Extract the [x, y] coordinate from the center of the cell holding the provided text.  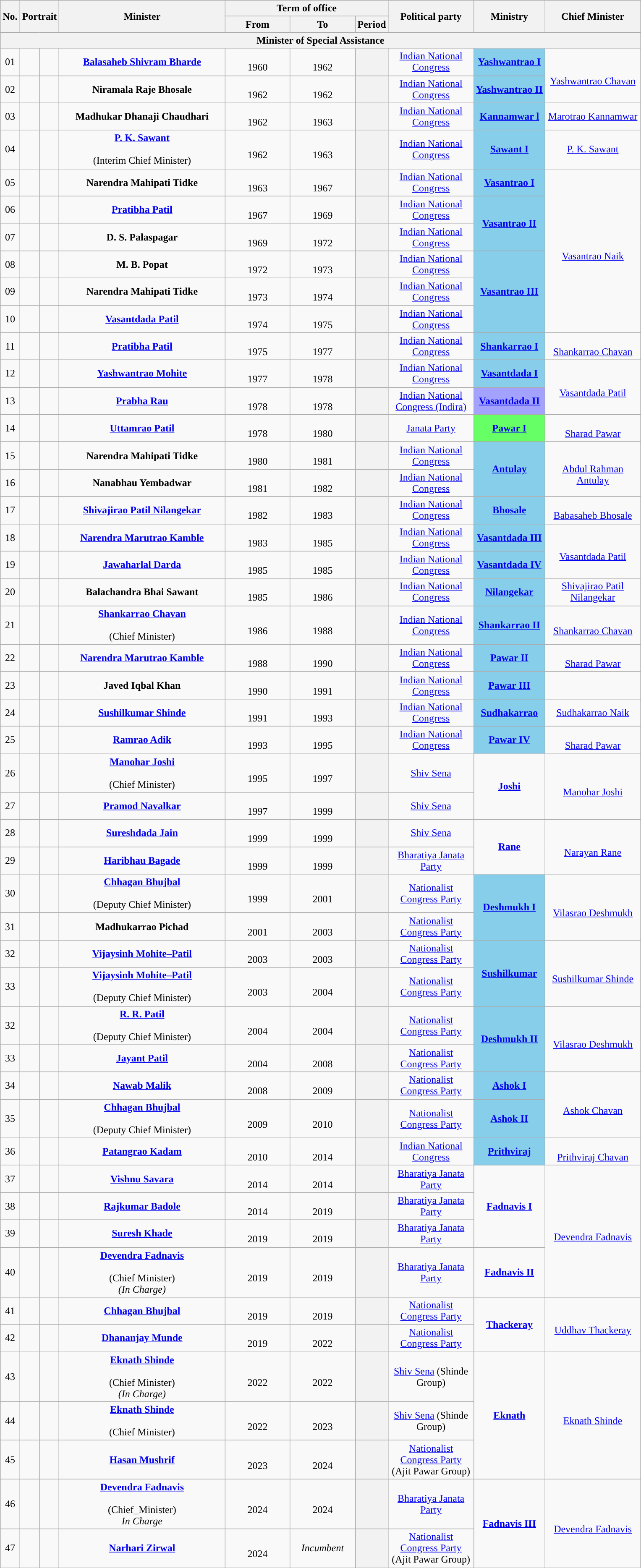
P. K. Sawant [593, 149]
21 [10, 625]
Sudhakarrao [509, 713]
Suresh Khade [142, 1233]
Vasantrao III [509, 291]
No. [10, 16]
25 [10, 740]
Marotrao Kannamwar [593, 117]
Eknath Shinde [593, 1415]
Vasantdada II [509, 401]
Political party [431, 16]
Yashwantrao Mohite [142, 374]
1960 [258, 62]
Eknath Shinde (Chief Minister) [142, 1421]
Yashwantrao II [509, 89]
Vasantdada III [509, 537]
Balasaheb Shivram Bharde [142, 62]
Chief Minister [593, 16]
09 [10, 291]
Vijaysinh Mohite–Patil (Deputy Chief Minister) [142, 987]
06 [10, 210]
Nanabhau Yembadwar [142, 483]
Sawant I [509, 149]
Janata Party [431, 428]
Fadnavis III [509, 1524]
Sureshdada Jain [142, 834]
Vishnu Savara [142, 1179]
Hasan Mushrif [142, 1460]
Uddhav Thackeray [593, 1325]
Patangrao Kadam [142, 1152]
Fadnavis I [509, 1206]
To [322, 24]
30 [10, 894]
45 [10, 1460]
Ashok II [509, 1119]
18 [10, 537]
37 [10, 1179]
Devendra Fadnavis (Chief_Minister) In Charge [142, 1504]
Bhosale [509, 510]
Shankarrao I [509, 347]
Haribhau Bagade [142, 860]
22 [10, 658]
P. K. Sawant (Interim Chief Minister) [142, 149]
Yashwantrao Chavan [593, 76]
31 [10, 927]
11 [10, 347]
28 [10, 834]
34 [10, 1085]
35 [10, 1119]
Jawaharlal Darda [142, 565]
40 [10, 1273]
Babasaheb Bhosale [593, 510]
Abdul Rahman Antulay [593, 469]
Narhari Zirwal [142, 1548]
42 [10, 1338]
44 [10, 1421]
20 [10, 592]
Ministry [509, 16]
Prabha Rau [142, 401]
From [258, 24]
Rane [509, 847]
07 [10, 237]
Incumbent [322, 1548]
Eknath Shinde (Chief Minister) (In Charge) [142, 1377]
Jayant Patil [142, 1058]
Deshmukh II [509, 1039]
Minister of Special Assistance [321, 40]
16 [10, 483]
Chhagan Bhujbal [142, 1311]
Uttamrao Patil [142, 428]
Pramod Navalkar [142, 806]
Vasantrao II [509, 223]
36 [10, 1152]
27 [10, 806]
Indian National Congress (Indira) [431, 401]
Ashok Chavan [593, 1105]
26 [10, 773]
Deshmukh I [509, 907]
Devendra Fadnavis (Chief Minister) (In Charge) [142, 1273]
39 [10, 1233]
43 [10, 1377]
Manohar Joshi [593, 787]
Term of office [306, 8]
41 [10, 1311]
Nilangekar [509, 592]
Rajkumar Badole [142, 1206]
08 [10, 264]
Yashwantrao I [509, 62]
10 [10, 319]
Madhukarrao Pichad [142, 927]
Shankarrao II [509, 625]
Eknath [509, 1415]
Vijaysinh Mohite–Patil [142, 954]
Pawar III [509, 685]
17 [10, 510]
Portrait [39, 16]
46 [10, 1504]
Kannamwar l [509, 117]
Sudhakarrao Naik [593, 713]
Shankarrao Chavan (Chief Minister) [142, 625]
Javed Iqbal Khan [142, 685]
Dhananjay Munde [142, 1338]
Vasantrao Naik [593, 251]
02 [10, 89]
R. R. Patil (Deputy Chief Minister) [142, 1025]
M. B. Popat [142, 264]
Thackeray [509, 1325]
Niramala Raje Bhosale [142, 89]
Minister [142, 16]
Nawab Malik [142, 1085]
D. S. Palaspagar [142, 237]
Period [372, 24]
Sushilkumar [509, 973]
Joshi [509, 787]
03 [10, 117]
15 [10, 456]
Vasantdada IV [509, 565]
Manohar Joshi (Chief Minister) [142, 773]
14 [10, 428]
47 [10, 1548]
05 [10, 182]
01 [10, 62]
12 [10, 374]
Madhukar Dhanaji Chaudhari [142, 117]
23 [10, 685]
38 [10, 1206]
Fadnavis II [509, 1273]
Pawar II [509, 658]
29 [10, 860]
Pawar IV [509, 740]
Ramrao Adik [142, 740]
24 [10, 713]
Pawar I [509, 428]
Narayan Rane [593, 847]
04 [10, 149]
Ashok I [509, 1085]
Vasantrao I [509, 182]
13 [10, 401]
Prithviraj [509, 1152]
19 [10, 565]
Balachandra Bhai Sawant [142, 592]
Antulay [509, 469]
Prithviraj Chavan [593, 1152]
Vasantdada I [509, 374]
